Capture the cell that displays the provided text and extract its [x, y] central coordinate. 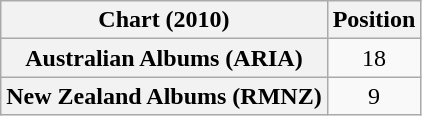
18 [374, 58]
Australian Albums (ARIA) [164, 58]
New Zealand Albums (RMNZ) [164, 96]
Position [374, 20]
9 [374, 96]
Chart (2010) [164, 20]
